Output the (X, Y) coordinate of the center of the cell containing the given text.  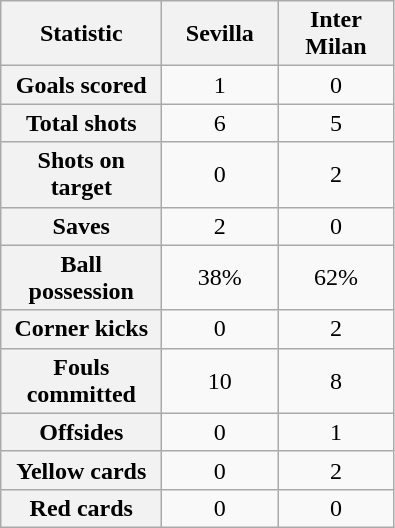
5 (336, 123)
Sevilla (220, 34)
Ball possession (82, 278)
Fouls committed (82, 380)
Goals scored (82, 85)
Inter Milan (336, 34)
Statistic (82, 34)
Corner kicks (82, 329)
38% (220, 278)
Total shots (82, 123)
62% (336, 278)
Yellow cards (82, 470)
10 (220, 380)
Red cards (82, 508)
8 (336, 380)
Shots on target (82, 174)
6 (220, 123)
Offsides (82, 432)
Saves (82, 226)
